Pinpoint the cell where the given text exists, returning its [x, y] midpoint coordinate. 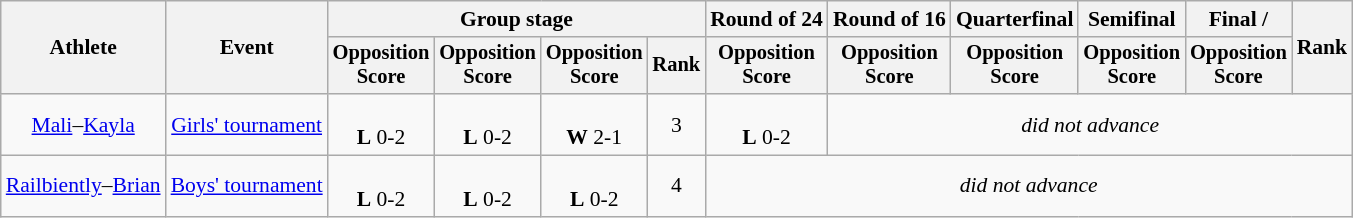
Final / [1238, 19]
Mali–Kayla [84, 124]
Girls' tournament [247, 124]
4 [676, 186]
Boys' tournament [247, 186]
Round of 16 [890, 19]
Group stage [516, 19]
Round of 24 [766, 19]
Event [247, 48]
3 [676, 124]
Railbiently–Brian [84, 186]
W 2-1 [594, 124]
Semifinal [1132, 19]
Quarterfinal [1015, 19]
Athlete [84, 48]
